Return the (x, y) coordinate for the center point of the cell that contains the specified text.  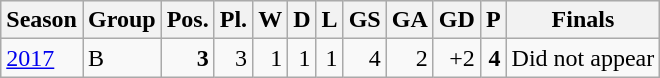
Season (42, 20)
W (270, 20)
Group (122, 20)
D (302, 20)
Pl. (233, 20)
+2 (456, 58)
Pos. (188, 20)
GS (364, 20)
2 (410, 58)
Did not appear (583, 58)
2017 (42, 58)
GA (410, 20)
Finals (583, 20)
L (330, 20)
GD (456, 20)
B (122, 58)
P (493, 20)
